Determine the (X, Y) coordinate at the center of the cell enclosing the given text.  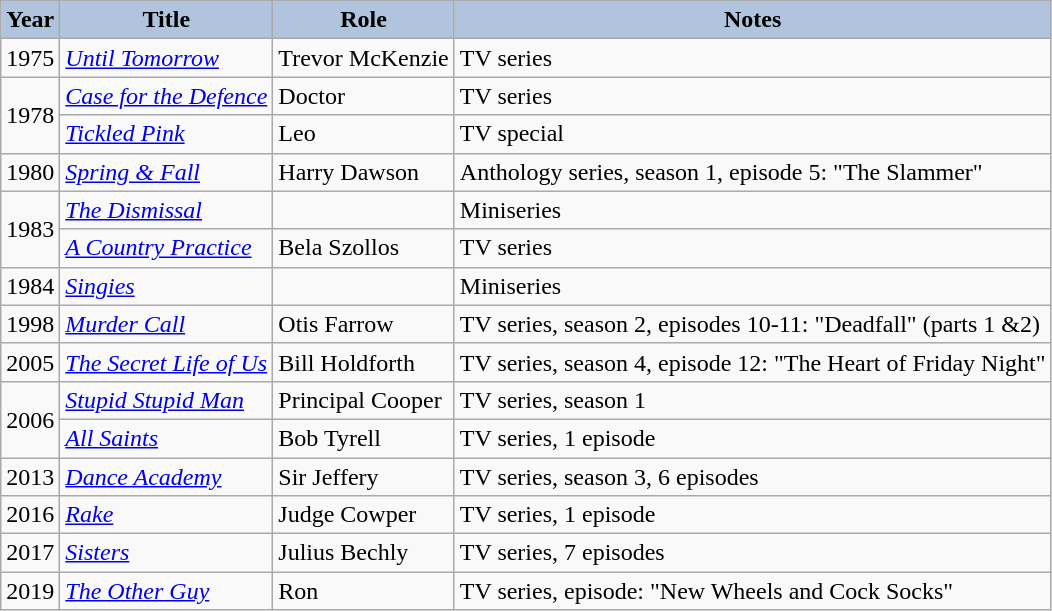
Title (166, 20)
The Other Guy (166, 591)
2013 (30, 477)
TV series, season 4, episode 12: "The Heart of Friday Night" (752, 362)
TV series, season 2, episodes 10-11: "Deadfall" (parts 1 &2) (752, 324)
Murder Call (166, 324)
Role (364, 20)
1980 (30, 172)
2017 (30, 553)
1978 (30, 115)
All Saints (166, 438)
Rake (166, 515)
Sir Jeffery (364, 477)
Tickled Pink (166, 134)
Principal Cooper (364, 400)
Bela Szollos (364, 248)
TV series, season 1 (752, 400)
Otis Farrow (364, 324)
2005 (30, 362)
Harry Dawson (364, 172)
Dance Academy (166, 477)
Leo (364, 134)
1983 (30, 229)
2016 (30, 515)
Singies (166, 286)
Bill Holdforth (364, 362)
Doctor (364, 96)
Stupid Stupid Man (166, 400)
Until Tomorrow (166, 58)
Bob Tyrell (364, 438)
Julius Bechly (364, 553)
A Country Practice (166, 248)
The Secret Life of Us (166, 362)
Trevor McKenzie (364, 58)
Year (30, 20)
Sisters (166, 553)
TV series, season 3, 6 episodes (752, 477)
2019 (30, 591)
TV series, episode: "New Wheels and Cock Socks" (752, 591)
The Dismissal (166, 210)
Anthology series, season 1, episode 5: "The Slammer" (752, 172)
Judge Cowper (364, 515)
TV special (752, 134)
2006 (30, 419)
1998 (30, 324)
1975 (30, 58)
Case for the Defence (166, 96)
Ron (364, 591)
1984 (30, 286)
Notes (752, 20)
TV series, 7 episodes (752, 553)
Spring & Fall (166, 172)
